Locate the cell with the specified text and output its [x, y] center coordinate. 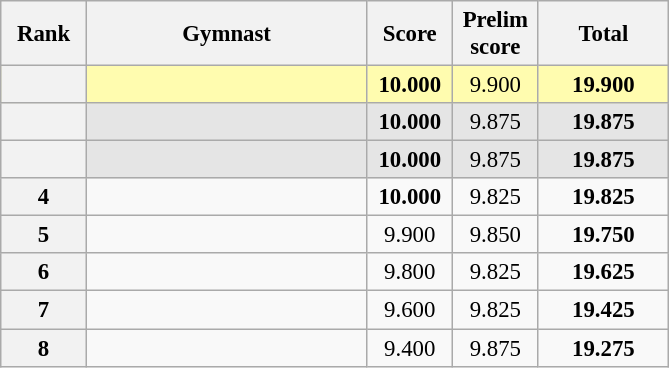
9.600 [410, 310]
19.750 [604, 235]
9.800 [410, 273]
19.625 [604, 273]
9.400 [410, 348]
19.275 [604, 348]
19.425 [604, 310]
Rank [44, 34]
5 [44, 235]
Score [410, 34]
8 [44, 348]
9.850 [496, 235]
Prelim score [496, 34]
6 [44, 273]
Total [604, 34]
19.900 [604, 85]
4 [44, 197]
19.825 [604, 197]
7 [44, 310]
Gymnast [226, 34]
